From the cell containing the given text, extract its center point as (x, y) coordinate. 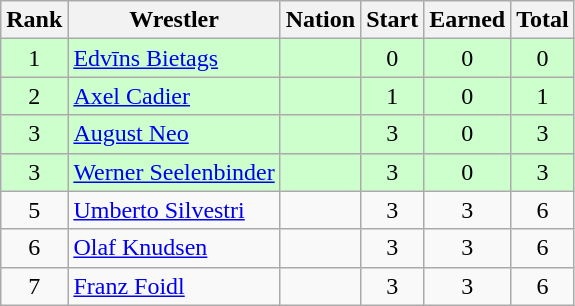
Wrestler (174, 20)
August Neo (174, 134)
Axel Cadier (174, 96)
Rank (34, 20)
Umberto Silvestri (174, 210)
Edvīns Bietags (174, 58)
Olaf Knudsen (174, 248)
Total (543, 20)
5 (34, 210)
Werner Seelenbinder (174, 172)
2 (34, 96)
Nation (320, 20)
Earned (468, 20)
Franz Foidl (174, 286)
7 (34, 286)
Start (392, 20)
